Output the (x, y) coordinate of the center of the cell containing the given text.  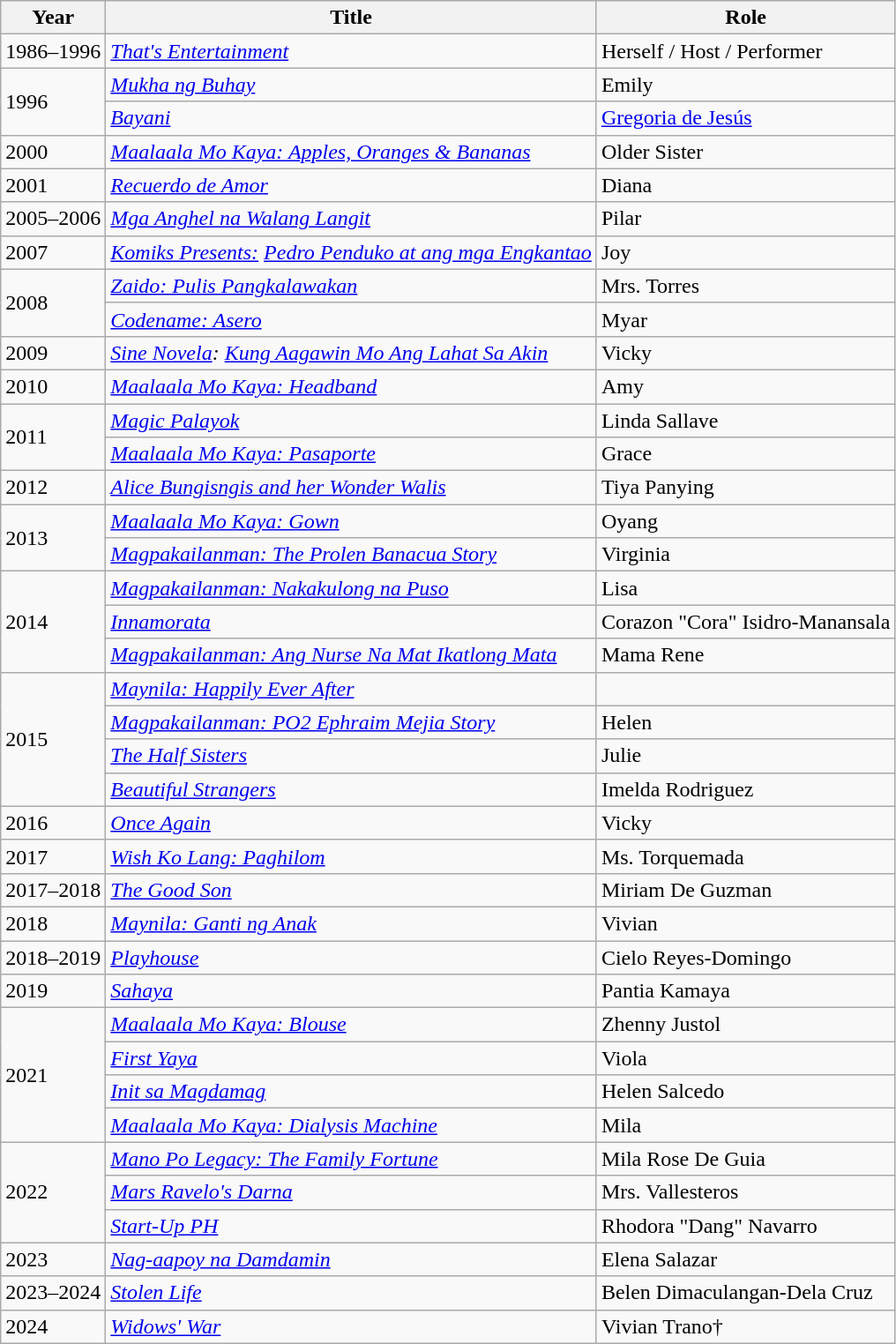
Helen Salcedo (746, 1092)
2023 (53, 1259)
That's Entertainment (351, 51)
Belen Dimaculangan-Dela Cruz (746, 1293)
Title (351, 18)
Codename: Asero (351, 319)
Mrs. Torres (746, 286)
Viola (746, 1058)
Mila (746, 1125)
2008 (53, 302)
Maalaala Mo Kaya: Gown (351, 521)
Cielo Reyes-Domingo (746, 957)
Linda Sallave (746, 421)
Mano Po Legacy: The Family Fortune (351, 1159)
Nag-aapoy na Damdamin (351, 1259)
First Yaya (351, 1058)
Mrs. Vallesteros (746, 1192)
Mars Ravelo's Darna (351, 1192)
2010 (53, 386)
Herself / Host / Performer (746, 51)
2019 (53, 991)
2000 (53, 152)
Maalaala Mo Kaya: Headband (351, 386)
Innamorata (351, 622)
2001 (53, 185)
Bayani (351, 118)
Sahaya (351, 991)
Imelda Rodriguez (746, 789)
2009 (53, 353)
Maalaala Mo Kaya: Apples, Oranges & Bananas (351, 152)
2021 (53, 1075)
Magpakailanman: The Prolen Banacua Story (351, 555)
Joy (746, 252)
Magpakailanman: Ang Nurse Na Mat Ikatlong Mata (351, 655)
Gregoria de Jesús (746, 118)
2007 (53, 252)
Maalaala Mo Kaya: Dialysis Machine (351, 1125)
Virginia (746, 555)
Ms. Torquemada (746, 856)
The Half Sisters (351, 756)
Stolen Life (351, 1293)
Playhouse (351, 957)
2015 (53, 739)
2022 (53, 1192)
Oyang (746, 521)
Grace (746, 454)
Magic Palayok (351, 421)
Wish Ko Lang: Paghilom (351, 856)
2014 (53, 622)
2005–2006 (53, 219)
Helen (746, 722)
2024 (53, 1326)
Once Again (351, 823)
2023–2024 (53, 1293)
Maynila: Ganti ng Anak (351, 923)
Year (53, 18)
Magpakailanman: Nakakulong na Puso (351, 588)
1996 (53, 101)
Amy (746, 386)
Tiya Panying (746, 488)
The Good Son (351, 890)
Mga Anghel na Walang Langit (351, 219)
2018 (53, 923)
Pantia Kamaya (746, 991)
1986–1996 (53, 51)
Role (746, 18)
Mila Rose De Guia (746, 1159)
Zaido: Pulis Pangkalawakan (351, 286)
Lisa (746, 588)
Diana (746, 185)
Mukha ng Buhay (351, 85)
2012 (53, 488)
Mama Rene (746, 655)
Vivian (746, 923)
Zhenny Justol (746, 1025)
Miriam De Guzman (746, 890)
2018–2019 (53, 957)
Maalaala Mo Kaya: Pasaporte (351, 454)
Widows' War (351, 1326)
Rhodora "Dang" Navarro (746, 1226)
2016 (53, 823)
Start-Up PH (351, 1226)
Magpakailanman: PO2 Ephraim Mejia Story (351, 722)
Maalaala Mo Kaya: Blouse (351, 1025)
Pilar (746, 219)
Sine Novela: Kung Aagawin Mo Ang Lahat Sa Akin (351, 353)
Alice Bungisngis and her Wonder Walis (351, 488)
Beautiful Strangers (351, 789)
2017–2018 (53, 890)
Elena Salazar (746, 1259)
Recuerdo de Amor (351, 185)
Older Sister (746, 152)
2011 (53, 437)
2013 (53, 538)
Emily (746, 85)
Myar (746, 319)
Maynila: Happily Ever After (351, 689)
Init sa Magdamag (351, 1092)
2017 (53, 856)
Corazon "Cora" Isidro-Manansala (746, 622)
Komiks Presents: Pedro Penduko at ang mga Engkantao (351, 252)
Vivian Trano† (746, 1326)
Julie (746, 756)
